From the cell containing the given text, extract its center point as (x, y) coordinate. 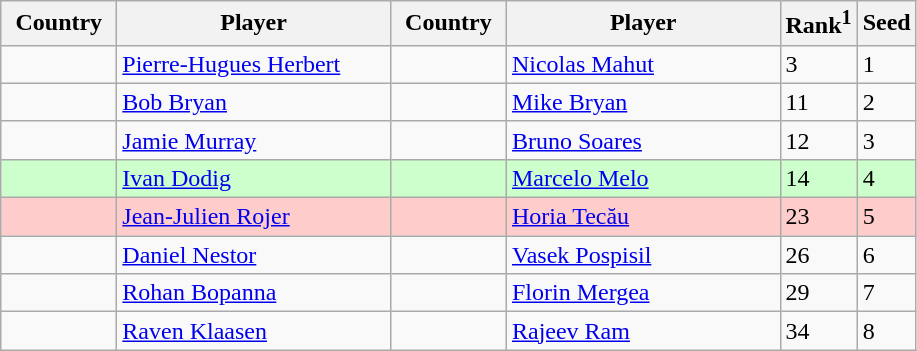
29 (818, 293)
Pierre-Hugues Herbert (254, 64)
12 (818, 140)
Nicolas Mahut (643, 64)
34 (818, 331)
1 (886, 64)
7 (886, 293)
Rohan Bopanna (254, 293)
23 (818, 217)
2 (886, 102)
Ivan Dodig (254, 178)
26 (818, 255)
Mike Bryan (643, 102)
5 (886, 217)
Daniel Nestor (254, 255)
8 (886, 331)
Marcelo Melo (643, 178)
Vasek Pospisil (643, 255)
14 (818, 178)
Raven Klaasen (254, 331)
6 (886, 255)
Florin Mergea (643, 293)
Seed (886, 24)
Rank1 (818, 24)
Rajeev Ram (643, 331)
Bruno Soares (643, 140)
11 (818, 102)
Jean-Julien Rojer (254, 217)
Jamie Murray (254, 140)
4 (886, 178)
Horia Tecău (643, 217)
Bob Bryan (254, 102)
